Determine the [x, y] coordinate at the center of the cell enclosing the given text.  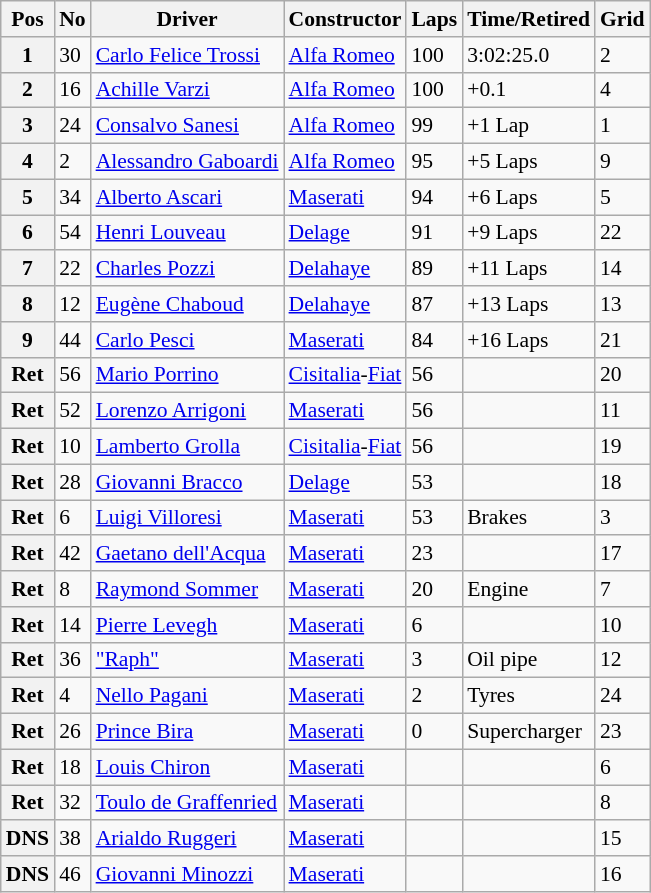
+11 Laps [528, 269]
Driver [188, 19]
87 [434, 304]
94 [434, 197]
No [72, 19]
36 [72, 660]
+16 Laps [528, 340]
Brakes [528, 518]
3:02:25.0 [528, 55]
+13 Laps [528, 304]
84 [434, 340]
Tyres [528, 696]
Laps [434, 19]
91 [434, 233]
Constructor [346, 19]
11 [622, 411]
Pierre Levegh [188, 625]
Achille Varzi [188, 90]
54 [72, 233]
Lamberto Grolla [188, 447]
Alberto Ascari [188, 197]
Arialdo Ruggeri [188, 839]
Nello Pagani [188, 696]
Grid [622, 19]
Gaetano dell'Acqua [188, 554]
Time/Retired [528, 19]
95 [434, 162]
Toulo de Graffenried [188, 803]
Lorenzo Arrigoni [188, 411]
28 [72, 482]
34 [72, 197]
Prince Bira [188, 732]
52 [72, 411]
15 [622, 839]
Alessandro Gaboardi [188, 162]
17 [622, 554]
+9 Laps [528, 233]
Luigi Villoresi [188, 518]
Eugène Chaboud [188, 304]
46 [72, 874]
+6 Laps [528, 197]
21 [622, 340]
19 [622, 447]
+0.1 [528, 90]
Louis Chiron [188, 767]
42 [72, 554]
Supercharger [528, 732]
44 [72, 340]
Carlo Pesci [188, 340]
0 [434, 732]
+5 Laps [528, 162]
+1 Lap [528, 126]
Raymond Sommer [188, 589]
Consalvo Sanesi [188, 126]
32 [72, 803]
"Raph" [188, 660]
89 [434, 269]
Pos [28, 19]
30 [72, 55]
Engine [528, 589]
Oil pipe [528, 660]
Charles Pozzi [188, 269]
13 [622, 304]
Giovanni Bracco [188, 482]
26 [72, 732]
Henri Louveau [188, 233]
99 [434, 126]
38 [72, 839]
Carlo Felice Trossi [188, 55]
Giovanni Minozzi [188, 874]
Mario Porrino [188, 375]
